Scan for the cell matching the given text and deliver its [X, Y] coordinate at center. 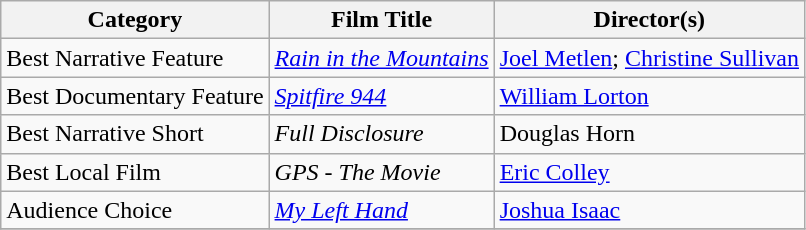
Joel Metlen; Christine Sullivan [649, 58]
Douglas Horn [649, 134]
Best Narrative Feature [135, 58]
Spitfire 944 [382, 96]
Film Title [382, 20]
Eric Colley [649, 172]
Audience Choice [135, 210]
Best Documentary Feature [135, 96]
Category [135, 20]
Best Local Film [135, 172]
Best Narrative Short [135, 134]
William Lorton [649, 96]
Joshua Isaac [649, 210]
Rain in the Mountains [382, 58]
Director(s) [649, 20]
Full Disclosure [382, 134]
My Left Hand [382, 210]
GPS - The Movie [382, 172]
